From the cell containing the given text, extract its center point as (X, Y) coordinate. 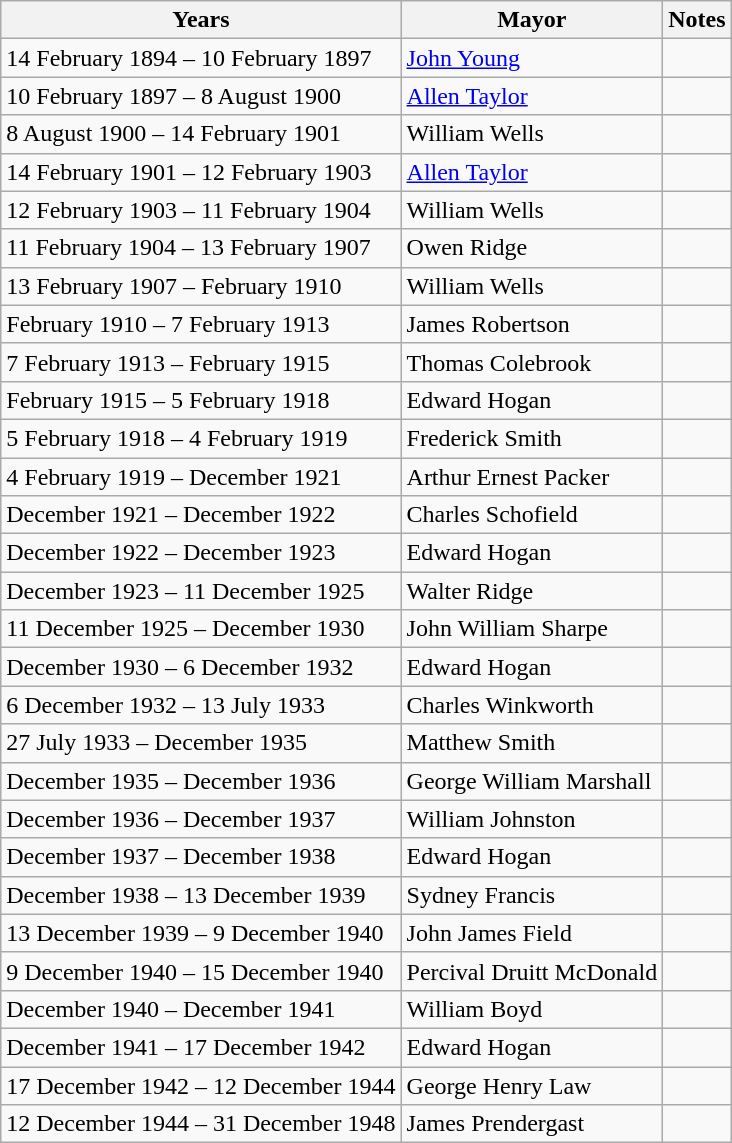
December 1940 – December 1941 (201, 1009)
12 February 1903 – 11 February 1904 (201, 210)
13 February 1907 – February 1910 (201, 286)
December 1935 – December 1936 (201, 781)
Thomas Colebrook (532, 362)
February 1910 – 7 February 1913 (201, 324)
Percival Druitt McDonald (532, 971)
John William Sharpe (532, 629)
Years (201, 20)
William Boyd (532, 1009)
Sydney Francis (532, 895)
7 February 1913 – February 1915 (201, 362)
5 February 1918 – 4 February 1919 (201, 438)
December 1923 – 11 December 1925 (201, 591)
10 February 1897 – 8 August 1900 (201, 96)
Mayor (532, 20)
27 July 1933 – December 1935 (201, 743)
Charles Schofield (532, 515)
11 December 1925 – December 1930 (201, 629)
6 December 1932 – 13 July 1933 (201, 705)
14 February 1894 – 10 February 1897 (201, 58)
13 December 1939 – 9 December 1940 (201, 933)
December 1936 – December 1937 (201, 819)
14 February 1901 – 12 February 1903 (201, 172)
Frederick Smith (532, 438)
James Robertson (532, 324)
Arthur Ernest Packer (532, 477)
11 February 1904 – 13 February 1907 (201, 248)
John James Field (532, 933)
John Young (532, 58)
December 1937 – December 1938 (201, 857)
4 February 1919 – December 1921 (201, 477)
February 1915 – 5 February 1918 (201, 400)
Owen Ridge (532, 248)
December 1921 – December 1922 (201, 515)
9 December 1940 – 15 December 1940 (201, 971)
Charles Winkworth (532, 705)
George William Marshall (532, 781)
Walter Ridge (532, 591)
8 August 1900 – 14 February 1901 (201, 134)
George Henry Law (532, 1085)
17 December 1942 – 12 December 1944 (201, 1085)
December 1922 – December 1923 (201, 553)
William Johnston (532, 819)
James Prendergast (532, 1124)
Matthew Smith (532, 743)
December 1938 – 13 December 1939 (201, 895)
Notes (697, 20)
December 1930 – 6 December 1932 (201, 667)
December 1941 – 17 December 1942 (201, 1047)
12 December 1944 – 31 December 1948 (201, 1124)
